Capture the cell that displays the provided text and extract its (x, y) central coordinate. 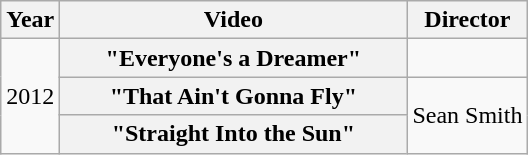
Sean Smith (468, 115)
Director (468, 20)
"Straight Into the Sun" (234, 134)
"Everyone's a Dreamer" (234, 58)
Year (30, 20)
2012 (30, 96)
"That Ain't Gonna Fly" (234, 96)
Video (234, 20)
